Locate the cell with the specified text and output its (X, Y) center coordinate. 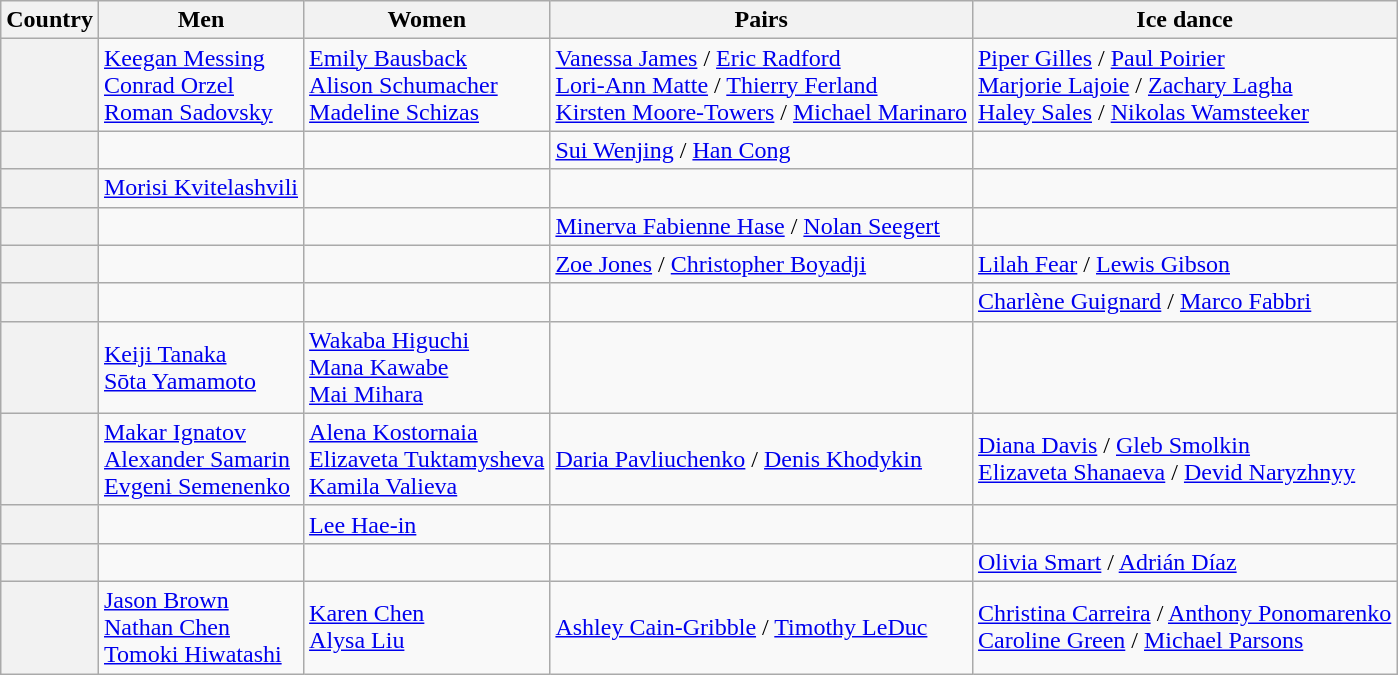
Zoe Jones / Christopher Boyadji (762, 264)
Morisi Kvitelashvili (200, 188)
Lee Hae-in (427, 524)
Minerva Fabienne Hase / Nolan Seegert (762, 226)
Alena KostornaiaElizaveta TuktamyshevaKamila Valieva (427, 459)
Karen ChenAlysa Liu (427, 627)
Pairs (762, 20)
Keiji TanakaSōta Yamamoto (200, 367)
Keegan MessingConrad OrzelRoman Sadovsky (200, 85)
Ice dance (1184, 20)
Sui Wenjing / Han Cong (762, 150)
Country (50, 20)
Diana Davis / Gleb SmolkinElizaveta Shanaeva / Devid Naryzhnyy (1184, 459)
Piper Gilles / Paul PoirierMarjorie Lajoie / Zachary LaghaHaley Sales / Nikolas Wamsteeker (1184, 85)
Jason BrownNathan ChenTomoki Hiwatashi (200, 627)
Men (200, 20)
Lilah Fear / Lewis Gibson (1184, 264)
Makar IgnatovAlexander SamarinEvgeni Semenenko (200, 459)
Olivia Smart / Adrián Díaz (1184, 562)
Christina Carreira / Anthony PonomarenkoCaroline Green / Michael Parsons (1184, 627)
Ashley Cain-Gribble / Timothy LeDuc (762, 627)
Emily BausbackAlison SchumacherMadeline Schizas (427, 85)
Vanessa James / Eric RadfordLori-Ann Matte / Thierry FerlandKirsten Moore-Towers / Michael Marinaro (762, 85)
Charlène Guignard / Marco Fabbri (1184, 302)
Wakaba HiguchiMana KawabeMai Mihara (427, 367)
Daria Pavliuchenko / Denis Khodykin (762, 459)
Women (427, 20)
